Pinpoint the cell where the given text exists, returning its [X, Y] midpoint coordinate. 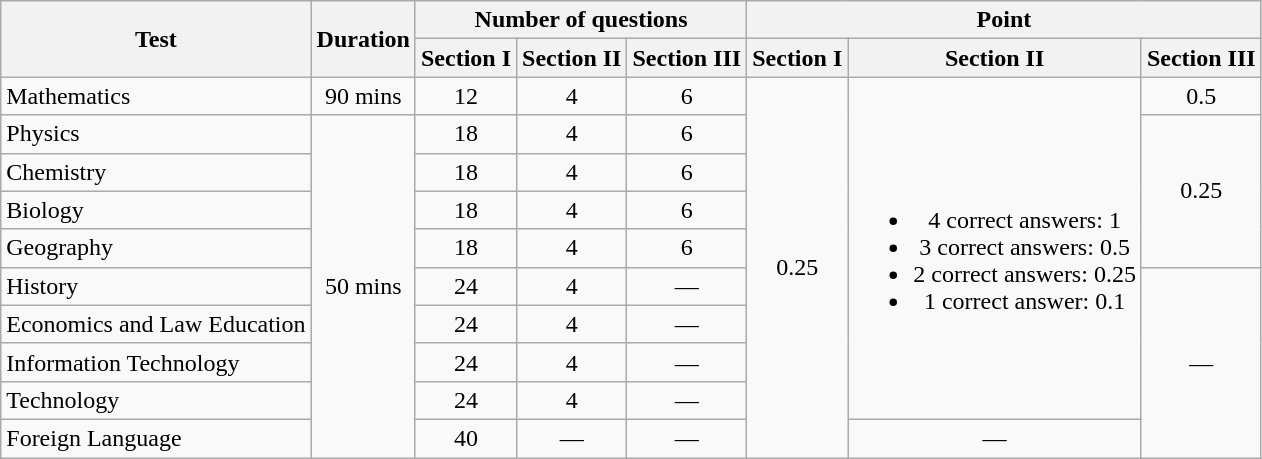
Information Technology [156, 362]
4 correct answers: 13 correct answers: 0.52 correct answers: 0.251 correct answer: 0.1 [995, 248]
History [156, 286]
Physics [156, 134]
Duration [363, 39]
Foreign Language [156, 438]
Economics and Law Education [156, 324]
Technology [156, 400]
Test [156, 39]
Mathematics [156, 96]
12 [466, 96]
40 [466, 438]
Geography [156, 248]
Chemistry [156, 172]
0.5 [1201, 96]
Number of questions [580, 20]
Biology [156, 210]
Point [1004, 20]
90 mins [363, 96]
50 mins [363, 286]
